From the cell containing the given text, extract its center point as (X, Y) coordinate. 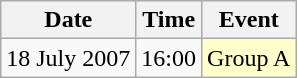
Event (249, 20)
Group A (249, 58)
Time (169, 20)
16:00 (169, 58)
Date (68, 20)
18 July 2007 (68, 58)
